Detect which cell encompasses the target text, then output its (X, Y) center coordinate. 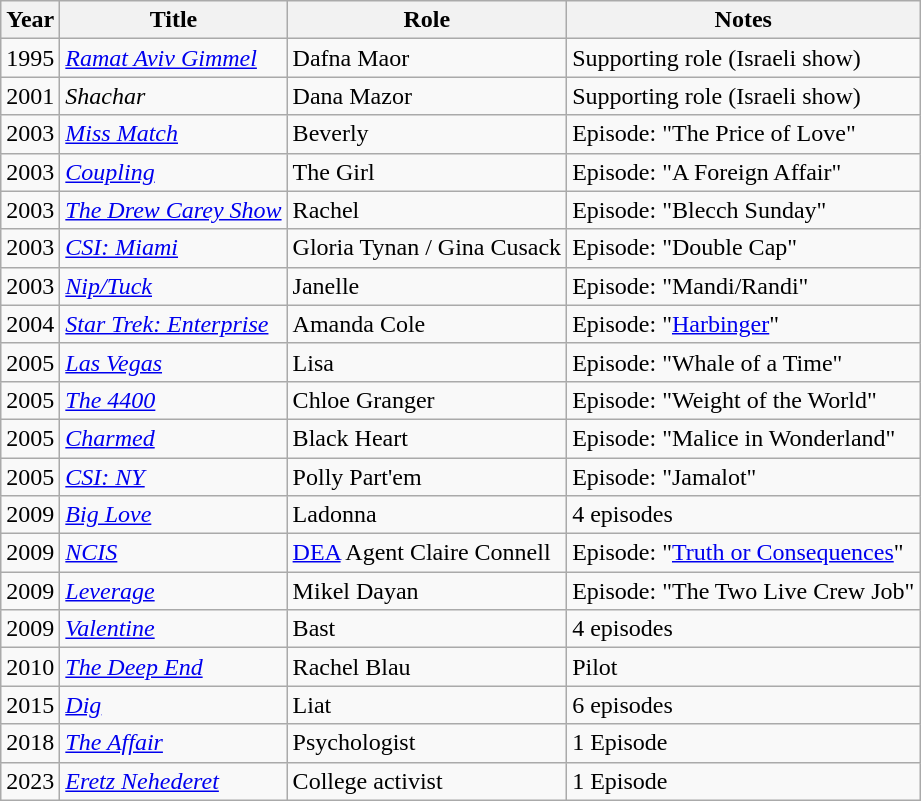
Ramat Aviv Gimmel (174, 58)
Polly Part'em (427, 477)
Mikel Dayan (427, 591)
Dana Mazor (427, 96)
2001 (30, 96)
The Affair (174, 743)
Lisa (427, 362)
NCIS (174, 553)
1995 (30, 58)
Las Vegas (174, 362)
Star Trek: Enterprise (174, 324)
Eretz Nehederet (174, 781)
Black Heart (427, 438)
Big Love (174, 515)
Chloe Granger (427, 400)
Episode: "Truth or Consequences" (744, 553)
Charmed (174, 438)
Janelle (427, 286)
CSI: Miami (174, 248)
Shachar (174, 96)
Coupling (174, 172)
Rachel Blau (427, 667)
Dig (174, 705)
6 episodes (744, 705)
Valentine (174, 629)
Episode: "Weight of the World" (744, 400)
Episode: "Harbinger" (744, 324)
Role (427, 20)
2010 (30, 667)
The Drew Carey Show (174, 210)
Psychologist (427, 743)
The Girl (427, 172)
Notes (744, 20)
Episode: "A Foreign Affair" (744, 172)
2018 (30, 743)
The Deep End (174, 667)
Episode: "The Two Live Crew Job" (744, 591)
Episode: "Double Cap" (744, 248)
Year (30, 20)
DEA Agent Claire Connell (427, 553)
2023 (30, 781)
Rachel (427, 210)
The 4400 (174, 400)
Nip/Tuck (174, 286)
Dafna Maor (427, 58)
Episode: "Malice in Wonderland" (744, 438)
Episode: "The Price of Love" (744, 134)
Title (174, 20)
Bast (427, 629)
Episode: "Blecch Sunday" (744, 210)
Leverage (174, 591)
Beverly (427, 134)
Episode: "Jamalot" (744, 477)
CSI: NY (174, 477)
Episode: "Mandi/Randi" (744, 286)
Miss Match (174, 134)
College activist (427, 781)
Pilot (744, 667)
Amanda Cole (427, 324)
2015 (30, 705)
Episode: "Whale of a Time" (744, 362)
Gloria Tynan / Gina Cusack (427, 248)
Ladonna (427, 515)
2004 (30, 324)
Liat (427, 705)
